Detect which cell encompasses the target text, then output its (X, Y) center coordinate. 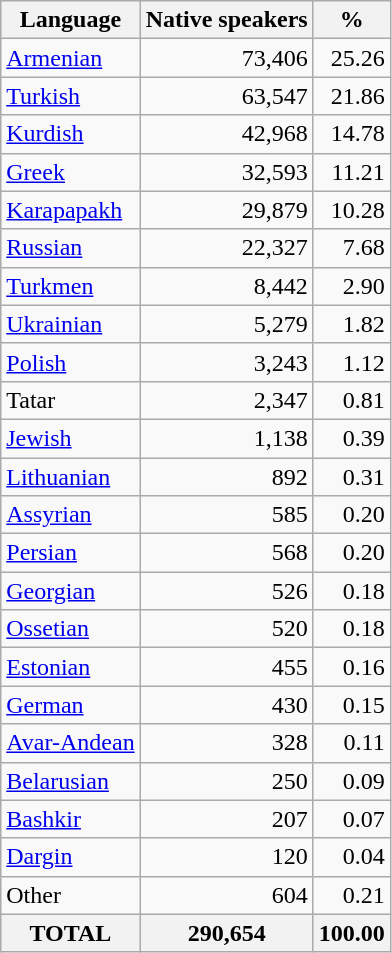
0.15 (352, 705)
Assyrian (70, 515)
430 (226, 705)
0.21 (352, 895)
290,654 (226, 933)
0.81 (352, 400)
5,279 (226, 324)
Greek (70, 172)
526 (226, 591)
0.39 (352, 438)
Tatar (70, 400)
3,243 (226, 362)
25.26 (352, 58)
10.28 (352, 210)
32,593 (226, 172)
Native speakers (226, 20)
8,442 (226, 286)
Estonian (70, 667)
14.78 (352, 134)
Polish (70, 362)
328 (226, 743)
Belarusian (70, 781)
Jewish (70, 438)
100.00 (352, 933)
0.09 (352, 781)
Dargin (70, 857)
Russian (70, 248)
42,968 (226, 134)
Turkmen (70, 286)
2,347 (226, 400)
1.12 (352, 362)
Other (70, 895)
455 (226, 667)
120 (226, 857)
0.31 (352, 477)
German (70, 705)
604 (226, 895)
568 (226, 553)
Kurdish (70, 134)
Ossetian (70, 629)
0.07 (352, 819)
585 (226, 515)
1.82 (352, 324)
29,879 (226, 210)
0.11 (352, 743)
TOTAL (70, 933)
Karapapakh (70, 210)
11.21 (352, 172)
520 (226, 629)
207 (226, 819)
250 (226, 781)
73,406 (226, 58)
7.68 (352, 248)
Persian (70, 553)
0.04 (352, 857)
Language (70, 20)
Ukrainian (70, 324)
2.90 (352, 286)
892 (226, 477)
63,547 (226, 96)
0.16 (352, 667)
1,138 (226, 438)
21.86 (352, 96)
Armenian (70, 58)
Georgian (70, 591)
Turkish (70, 96)
22,327 (226, 248)
Avar-Andean (70, 743)
% (352, 20)
Lithuanian (70, 477)
Bashkir (70, 819)
